Search for the cell housing the specified text and yield its (x, y) center coordinate. 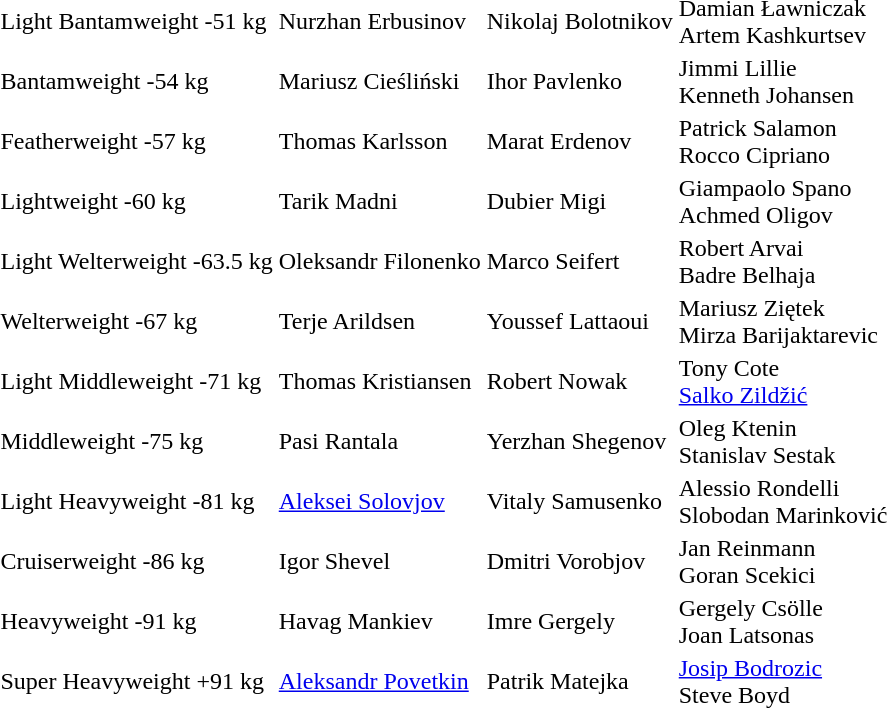
Oleksandr Filonenko (380, 262)
Imre Gergely (580, 622)
Dmitri Vorobjov (580, 562)
Mariusz Cieśliński (380, 82)
Youssef Lattaoui (580, 322)
Marco Seifert (580, 262)
Marat Erdenov (580, 142)
Tarik Madni (380, 202)
Robert Nowak (580, 382)
Igor Shevel (380, 562)
Aleksei Solovjov (380, 502)
Thomas Karlsson (380, 142)
Thomas Kristiansen (380, 382)
Pasi Rantala (380, 442)
Yerzhan Shegenov (580, 442)
Havag Mankiev (380, 622)
Terje Arildsen (380, 322)
Dubier Migi (580, 202)
Ihor Pavlenko (580, 82)
Vitaly Samusenko (580, 502)
